Pinpoint the cell where the given text exists, returning its [x, y] midpoint coordinate. 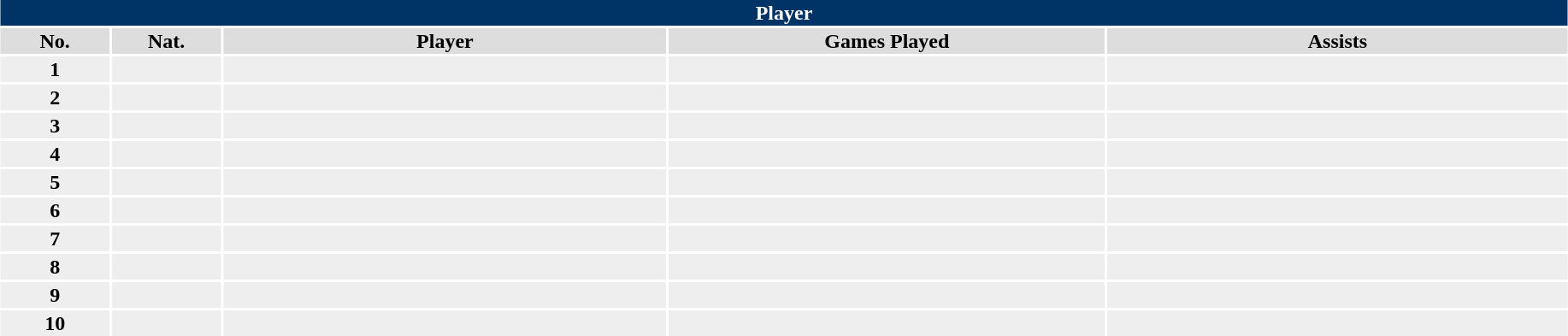
10 [55, 323]
5 [55, 182]
7 [55, 239]
9 [55, 295]
3 [55, 126]
Games Played [887, 41]
6 [55, 210]
Assists [1337, 41]
No. [55, 41]
1 [55, 69]
Nat. [166, 41]
8 [55, 267]
2 [55, 97]
4 [55, 154]
